Provide the (X, Y) coordinate of the cell's center where the given text is located.  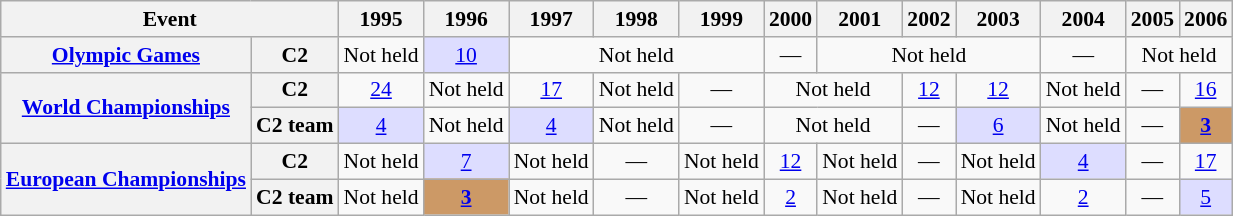
European Championships (126, 180)
1998 (636, 19)
6 (998, 126)
2006 (1206, 19)
2002 (928, 19)
1999 (722, 19)
1995 (382, 19)
16 (1206, 90)
2001 (860, 19)
2000 (790, 19)
World Championships (126, 108)
24 (382, 90)
Event (170, 19)
7 (466, 162)
1996 (466, 19)
5 (1206, 197)
Olympic Games (126, 55)
2004 (1084, 19)
1997 (552, 19)
2005 (1152, 19)
2003 (998, 19)
10 (466, 55)
